Identify which cell holds the provided text, then report its [X, Y] central coordinate. 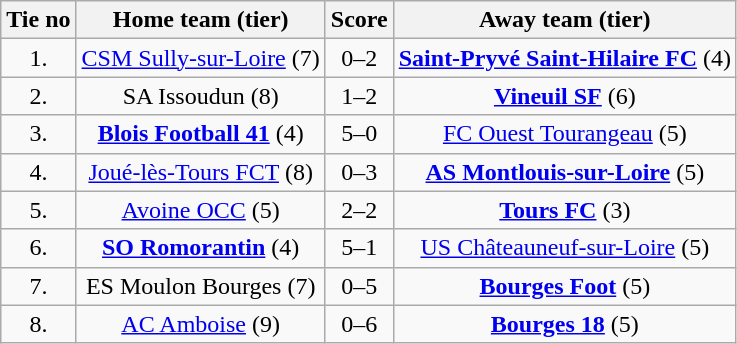
0–3 [359, 172]
2. [38, 96]
7. [38, 286]
1–2 [359, 96]
5–1 [359, 248]
Avoine OCC (5) [200, 210]
1. [38, 58]
5–0 [359, 134]
0–5 [359, 286]
5. [38, 210]
3. [38, 134]
Vineuil SF (6) [564, 96]
0–2 [359, 58]
CSM Sully-sur-Loire (7) [200, 58]
SA Issoudun (8) [200, 96]
Tie no [38, 20]
SO Romorantin (4) [200, 248]
Home team (tier) [200, 20]
Saint-Pryvé Saint-Hilaire FC (4) [564, 58]
8. [38, 324]
Score [359, 20]
Tours FC (3) [564, 210]
US Châteauneuf-sur-Loire (5) [564, 248]
Bourges Foot (5) [564, 286]
0–6 [359, 324]
AC Amboise (9) [200, 324]
Joué-lès-Tours FCT (8) [200, 172]
Blois Football 41 (4) [200, 134]
Bourges 18 (5) [564, 324]
4. [38, 172]
ES Moulon Bourges (7) [200, 286]
Away team (tier) [564, 20]
6. [38, 248]
FC Ouest Tourangeau (5) [564, 134]
AS Montlouis-sur-Loire (5) [564, 172]
2–2 [359, 210]
